Provide the [X, Y] coordinate of the cell's center where the given text is located.  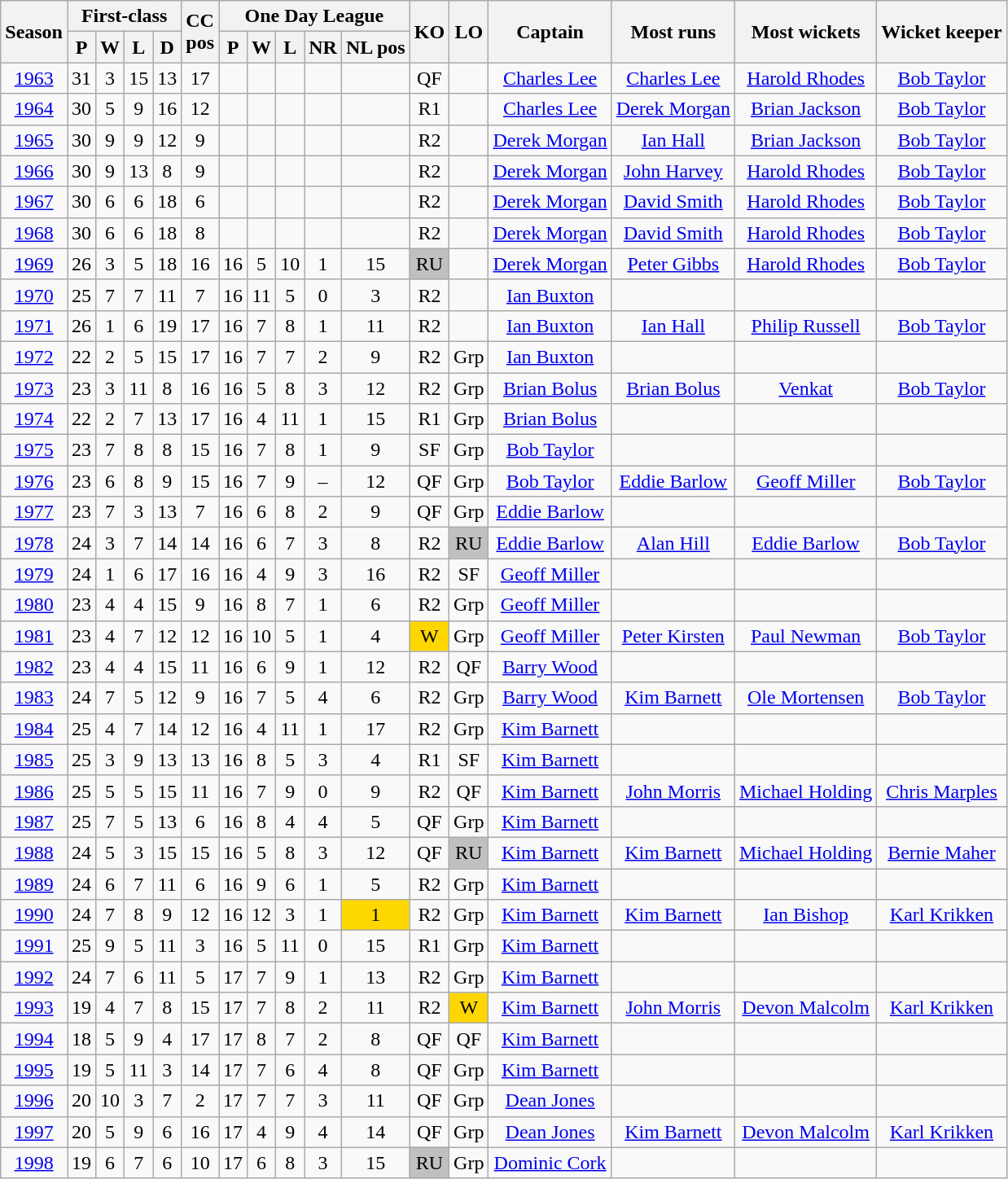
NR [323, 47]
1979 [34, 574]
1997 [34, 1132]
Most runs [673, 32]
1989 [34, 883]
1995 [34, 1070]
1975 [34, 450]
Venkat [805, 388]
1991 [34, 946]
31 [81, 78]
1967 [34, 202]
1983 [34, 698]
1966 [34, 171]
Philip Russell [805, 326]
– [323, 481]
1985 [34, 760]
1963 [34, 78]
Peter Kirsten [673, 636]
1980 [34, 605]
1978 [34, 543]
Most wickets [805, 32]
Captain [550, 32]
John Harvey [673, 171]
NL pos [375, 47]
Wicket keeper [941, 32]
1996 [34, 1101]
Alan Hill [673, 543]
1971 [34, 326]
Paul Newman [805, 636]
1972 [34, 357]
1969 [34, 264]
1977 [34, 512]
1992 [34, 977]
D [168, 47]
First-class [124, 16]
1973 [34, 388]
1964 [34, 109]
Ole Mortensen [805, 698]
LO [469, 32]
1990 [34, 915]
1976 [34, 481]
1998 [34, 1163]
Peter Gibbs [673, 264]
1986 [34, 791]
1988 [34, 852]
Season [34, 32]
Dominic Cork [550, 1163]
1968 [34, 233]
1965 [34, 140]
KO [429, 32]
1987 [34, 822]
1982 [34, 667]
1974 [34, 419]
Bernie Maher [941, 852]
1994 [34, 1039]
1993 [34, 1008]
CCpos [200, 32]
Chris Marples [941, 791]
One Day League [314, 16]
Ian Bishop [805, 915]
1981 [34, 636]
1984 [34, 729]
1970 [34, 295]
